Search for the cell housing the specified text and yield its (x, y) center coordinate. 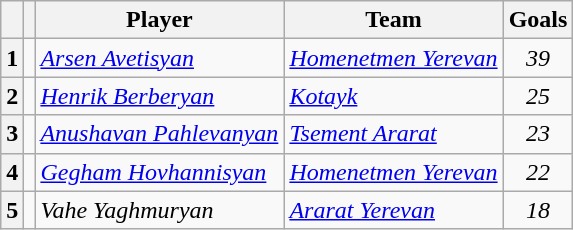
Vahe Yaghmuryan (160, 210)
5 (12, 210)
22 (538, 172)
Kotayk (394, 96)
3 (12, 134)
Gegham Hovhannisyan (160, 172)
18 (538, 210)
4 (12, 172)
Tsement Ararat (394, 134)
Anushavan Pahlevanyan (160, 134)
Arsen Avetisyan (160, 58)
2 (12, 96)
1 (12, 58)
39 (538, 58)
Goals (538, 20)
Henrik Berberyan (160, 96)
Ararat Yerevan (394, 210)
Player (160, 20)
23 (538, 134)
Team (394, 20)
25 (538, 96)
